For the text-containing cell, return its midpoint in (x, y) coordinate format. 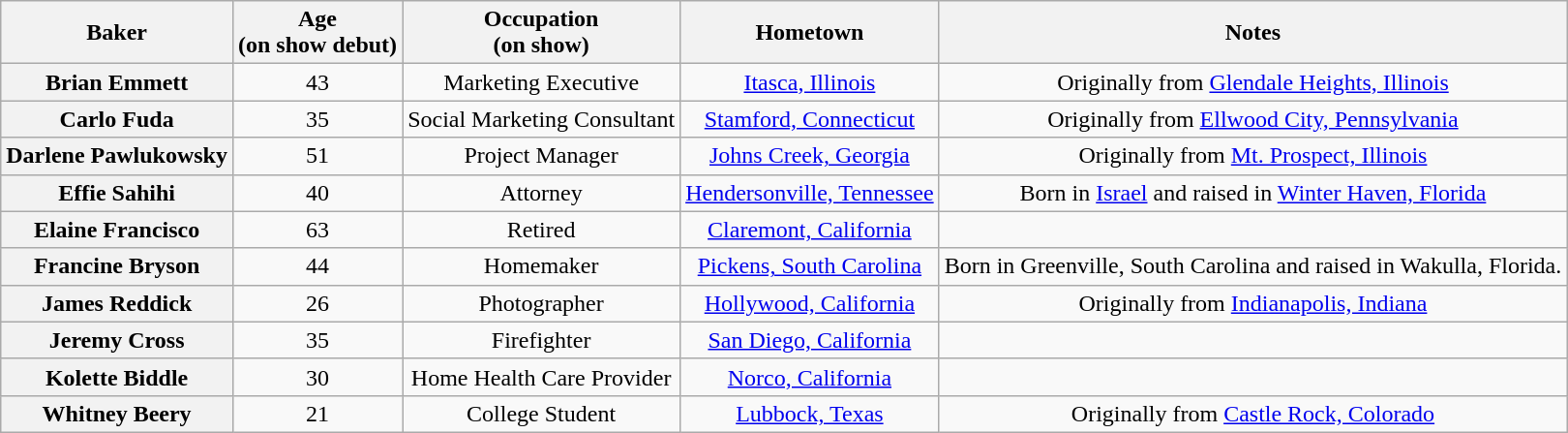
40 (317, 193)
Lubbock, Texas (810, 414)
San Diego, California (810, 340)
Originally from Indianapolis, Indiana (1252, 303)
Attorney (542, 193)
30 (317, 377)
Originally from Castle Rock, Colorado (1252, 414)
21 (317, 414)
Firefighter (542, 340)
Kolette Biddle (117, 377)
Notes (1252, 33)
Occupation(on show) (542, 33)
Jeremy Cross (117, 340)
Pickens, South Carolina (810, 266)
Norco, California (810, 377)
63 (317, 230)
Brian Emmett (117, 82)
College Student (542, 414)
Francine Bryson (117, 266)
Project Manager (542, 156)
Darlene Pawlukowsky (117, 156)
Marketing Executive (542, 82)
Photographer (542, 303)
Stamford, Connecticut (810, 119)
Social Marketing Consultant (542, 119)
Originally from Mt. Prospect, Illinois (1252, 156)
Johns Creek, Georgia (810, 156)
Whitney Beery (117, 414)
51 (317, 156)
Baker (117, 33)
Hometown (810, 33)
Hendersonville, Tennessee (810, 193)
Carlo Fuda (117, 119)
Originally from Ellwood City, Pennsylvania (1252, 119)
Hollywood, California (810, 303)
Age(on show debut) (317, 33)
James Reddick (117, 303)
26 (317, 303)
Homemaker (542, 266)
Itasca, Illinois (810, 82)
Born in Israel and raised in Winter Haven, Florida (1252, 193)
Originally from Glendale Heights, Illinois (1252, 82)
Effie Sahihi (117, 193)
Claremont, California (810, 230)
Home Health Care Provider (542, 377)
Retired (542, 230)
44 (317, 266)
43 (317, 82)
Born in Greenville, South Carolina and raised in Wakulla, Florida. (1252, 266)
Elaine Francisco (117, 230)
